Search for the cell housing the specified text and yield its (X, Y) center coordinate. 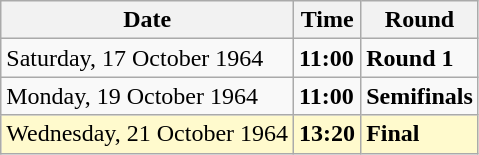
Final (420, 134)
Round 1 (420, 58)
Date (148, 20)
Semifinals (420, 96)
Round (420, 20)
Time (328, 20)
Wednesday, 21 October 1964 (148, 134)
Saturday, 17 October 1964 (148, 58)
Monday, 19 October 1964 (148, 96)
13:20 (328, 134)
